Return the (x, y) coordinate for the center point of the cell that contains the specified text.  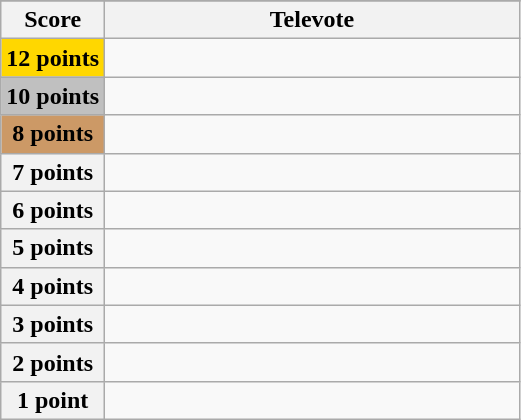
5 points (53, 248)
1 point (53, 400)
6 points (53, 210)
7 points (53, 172)
2 points (53, 362)
8 points (53, 134)
Televote (312, 20)
12 points (53, 58)
3 points (53, 324)
10 points (53, 96)
Score (53, 20)
4 points (53, 286)
